Provide the (X, Y) coordinate of the cell's center where the given text is located.  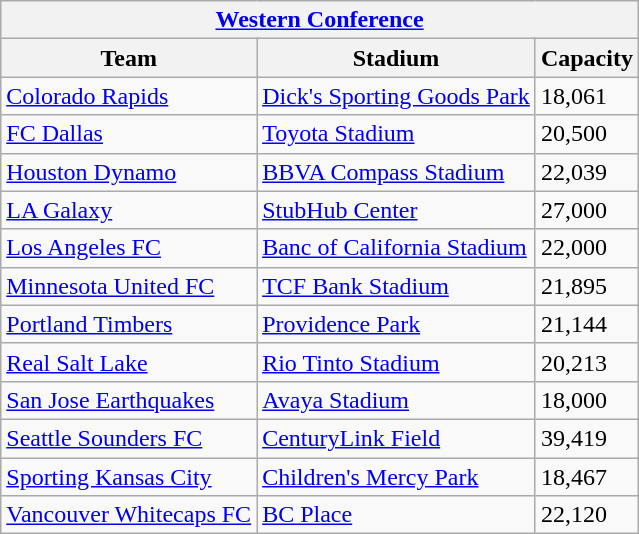
Capacity (586, 58)
20,500 (586, 134)
Seattle Sounders FC (129, 438)
Toyota Stadium (396, 134)
18,000 (586, 400)
21,895 (586, 286)
22,039 (586, 172)
Minnesota United FC (129, 286)
Houston Dynamo (129, 172)
TCF Bank Stadium (396, 286)
Avaya Stadium (396, 400)
Colorado Rapids (129, 96)
Vancouver Whitecaps FC (129, 515)
Real Salt Lake (129, 362)
Western Conference (320, 20)
Los Angeles FC (129, 248)
39,419 (586, 438)
Children's Mercy Park (396, 477)
18,467 (586, 477)
18,061 (586, 96)
22,120 (586, 515)
Providence Park (396, 324)
LA Galaxy (129, 210)
Stadium (396, 58)
Banc of California Stadium (396, 248)
BC Place (396, 515)
San Jose Earthquakes (129, 400)
StubHub Center (396, 210)
CenturyLink Field (396, 438)
Dick's Sporting Goods Park (396, 96)
22,000 (586, 248)
FC Dallas (129, 134)
20,213 (586, 362)
Sporting Kansas City (129, 477)
Team (129, 58)
21,144 (586, 324)
BBVA Compass Stadium (396, 172)
Rio Tinto Stadium (396, 362)
Portland Timbers (129, 324)
27,000 (586, 210)
